Identify which cell holds the provided text, then report its (x, y) central coordinate. 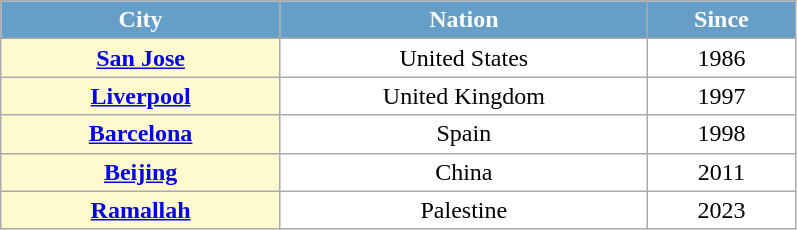
Ramallah (141, 210)
1998 (721, 134)
Barcelona (141, 134)
Liverpool (141, 96)
San Jose (141, 58)
2011 (721, 172)
2023 (721, 210)
United States (464, 58)
Palestine (464, 210)
Spain (464, 134)
1986 (721, 58)
China (464, 172)
Nation (464, 20)
Since (721, 20)
1997 (721, 96)
City (141, 20)
United Kingdom (464, 96)
Beijing (141, 172)
